Find where the given text appears and provide that cell's center as [x, y] coordinate. 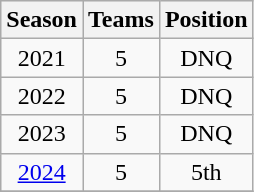
2023 [42, 134]
Position [206, 20]
Season [42, 20]
2024 [42, 172]
5th [206, 172]
2022 [42, 96]
2021 [42, 58]
Teams [120, 20]
